Pinpoint the cell where the given text exists, returning its [X, Y] midpoint coordinate. 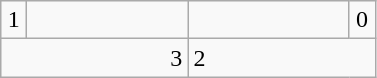
1 [14, 20]
0 [362, 20]
2 [282, 58]
3 [94, 58]
